Provide the (x, y) coordinate of the cell's center where the given text is located.  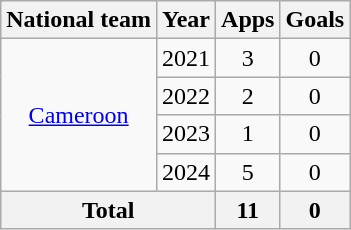
3 (248, 58)
5 (248, 172)
2023 (186, 134)
2 (248, 96)
1 (248, 134)
National team (79, 20)
Goals (315, 20)
2024 (186, 172)
2022 (186, 96)
2021 (186, 58)
Year (186, 20)
Apps (248, 20)
Total (108, 210)
11 (248, 210)
Cameroon (79, 115)
